Locate the cell with the specified text and output its [x, y] center coordinate. 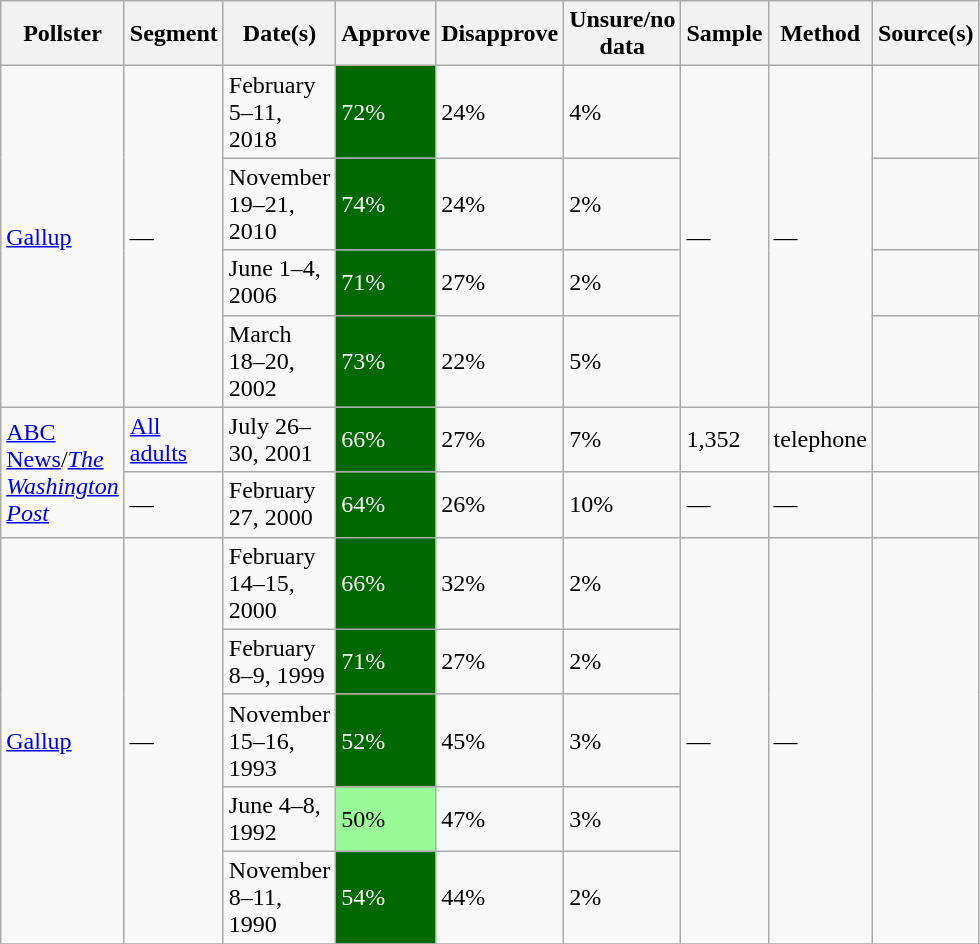
45% [500, 740]
Segment [174, 34]
July 26–30, 2001 [279, 440]
44% [500, 897]
73% [386, 361]
ABC News/The Washington Post [63, 472]
Approve [386, 34]
February 5–11, 2018 [279, 112]
5% [622, 361]
4% [622, 112]
74% [386, 204]
Date(s) [279, 34]
Pollster [63, 34]
22% [500, 361]
Disapprove [500, 34]
June 4–8, 1992 [279, 818]
June 1–4, 2006 [279, 282]
50% [386, 818]
52% [386, 740]
47% [500, 818]
February 14–15, 2000 [279, 583]
1,352 [724, 440]
November 15–16, 1993 [279, 740]
All adults [174, 440]
32% [500, 583]
November 8–11, 1990 [279, 897]
February 27, 2000 [279, 504]
telephone [820, 440]
February 8–9, 1999 [279, 662]
Unsure/no data [622, 34]
72% [386, 112]
March 18–20, 2002 [279, 361]
Source(s) [926, 34]
November 19–21, 2010 [279, 204]
10% [622, 504]
7% [622, 440]
64% [386, 504]
54% [386, 897]
Sample [724, 34]
Method [820, 34]
26% [500, 504]
